For the text-containing cell, return its midpoint in (x, y) coordinate format. 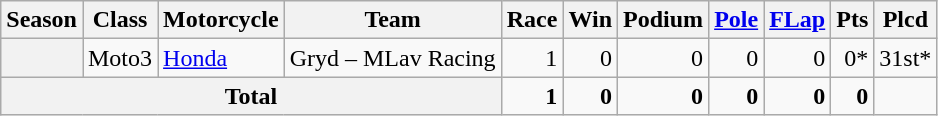
Team (392, 20)
Season (42, 20)
Class (120, 20)
Motorcycle (222, 20)
Honda (222, 58)
Pole (736, 20)
FLap (798, 20)
0* (852, 58)
Plcd (906, 20)
Gryd – MLav Racing (392, 58)
Total (251, 96)
Race (532, 20)
Podium (664, 20)
Win (590, 20)
31st* (906, 58)
Pts (852, 20)
Moto3 (120, 58)
